Detect which cell encompasses the target text, then output its (X, Y) center coordinate. 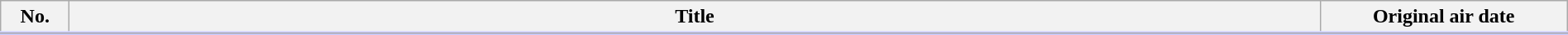
No. (35, 17)
Title (695, 17)
Original air date (1444, 17)
